Provide the [x, y] coordinate of the cell's center where the given text is located.  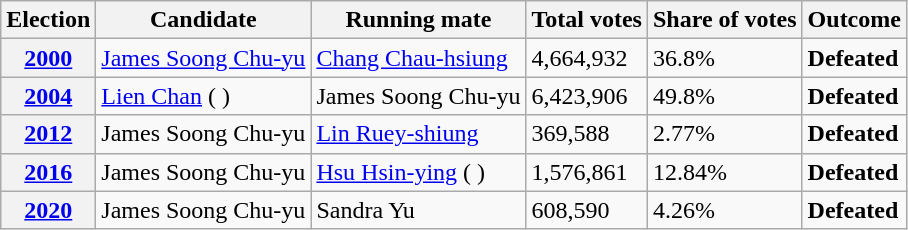
1,576,861 [587, 172]
4.26% [724, 210]
2020 [48, 210]
2012 [48, 134]
Chang Chau-hsiung [418, 58]
2004 [48, 96]
6,423,906 [587, 96]
Candidate [204, 20]
2016 [48, 172]
36.8% [724, 58]
4,664,932 [587, 58]
Lien Chan ( ) [204, 96]
Share of votes [724, 20]
Election [48, 20]
608,590 [587, 210]
369,588 [587, 134]
12.84% [724, 172]
2000 [48, 58]
Sandra Yu [418, 210]
Total votes [587, 20]
Hsu Hsin-ying ( ) [418, 172]
Lin Ruey-shiung [418, 134]
Outcome [854, 20]
49.8% [724, 96]
Running mate [418, 20]
2.77% [724, 134]
